For the text-containing cell, return its midpoint in (X, Y) coordinate format. 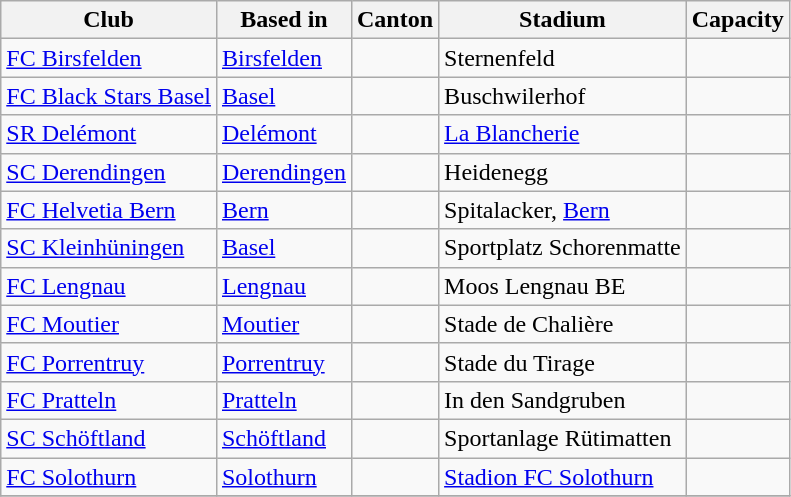
Sportplatz Schorenmatte (563, 248)
Based in (284, 20)
SC Derendingen (109, 172)
FC Pratteln (109, 400)
Stadium (563, 20)
FC Moutier (109, 324)
Moos Lengnau BE (563, 286)
FC Birsfelden (109, 58)
Schöftland (284, 438)
Heidenegg (563, 172)
FC Helvetia Bern (109, 210)
SR Delémont (109, 134)
Sternenfeld (563, 58)
Stade du Tirage (563, 362)
Stadion FC Solothurn (563, 477)
Canton (394, 20)
Derendingen (284, 172)
FC Lengnau (109, 286)
FC Porrentruy (109, 362)
Buschwilerhof (563, 96)
Spitalacker, Bern (563, 210)
Solothurn (284, 477)
In den Sandgruben (563, 400)
Lengnau (284, 286)
Stade de Chalière (563, 324)
Pratteln (284, 400)
FC Black Stars Basel (109, 96)
Birsfelden (284, 58)
Club (109, 20)
SC Kleinhüningen (109, 248)
FC Solothurn (109, 477)
Capacity (738, 20)
Porrentruy (284, 362)
Delémont (284, 134)
La Blancherie (563, 134)
Bern (284, 210)
SC Schöftland (109, 438)
Sportanlage Rütimatten (563, 438)
Moutier (284, 324)
